Find where the given text appears and provide that cell's center as (x, y) coordinate. 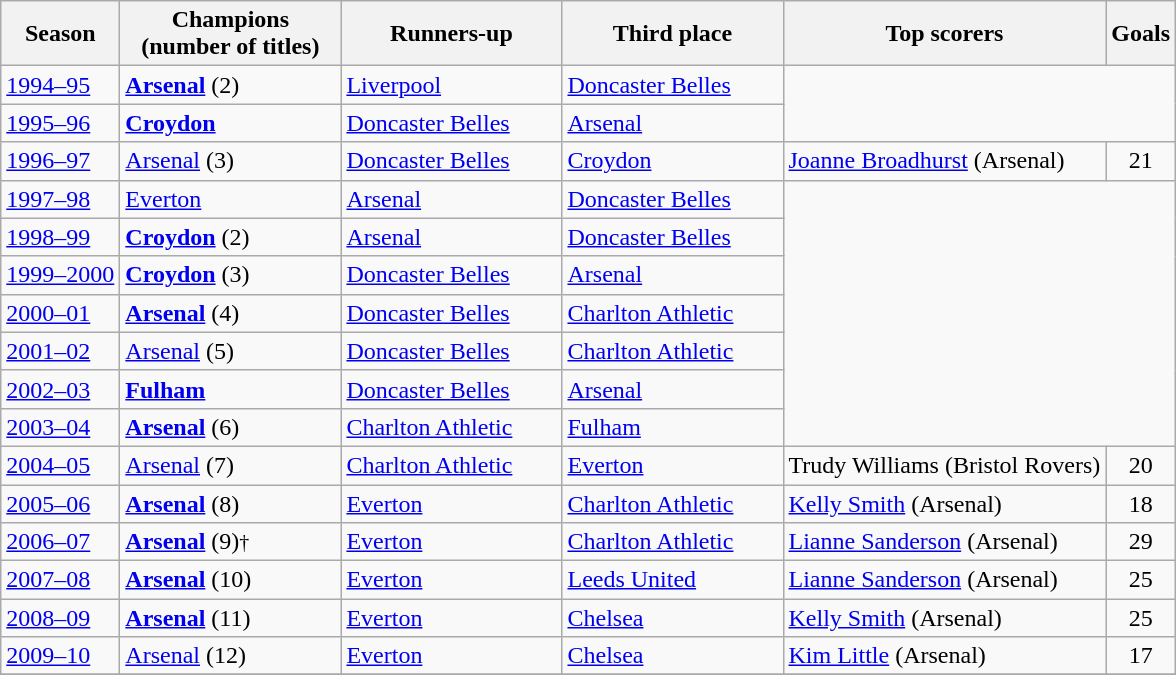
21 (1141, 161)
2003–04 (60, 427)
1996–97 (60, 161)
Arsenal (3) (230, 161)
2006–07 (60, 542)
Arsenal (10) (230, 580)
2002–03 (60, 389)
Croydon (3) (230, 275)
2007–08 (60, 580)
18 (1141, 503)
Arsenal (2) (230, 85)
Arsenal (4) (230, 313)
Kim Little (Arsenal) (944, 656)
Champions(number of titles) (230, 34)
Liverpool (452, 85)
Arsenal (8) (230, 503)
1995–96 (60, 123)
Arsenal (7) (230, 465)
Arsenal (11) (230, 618)
Joanne Broadhurst (Arsenal) (944, 161)
1997–98 (60, 199)
2005–06 (60, 503)
Third place (672, 34)
Trudy Williams (Bristol Rovers) (944, 465)
1998–99 (60, 237)
2004–05 (60, 465)
2008–09 (60, 618)
29 (1141, 542)
Top scorers (944, 34)
Arsenal (5) (230, 351)
Arsenal (6) (230, 427)
1999–2000 (60, 275)
Croydon (2) (230, 237)
2000–01 (60, 313)
2001–02 (60, 351)
20 (1141, 465)
2009–10 (60, 656)
Leeds United (672, 580)
Goals (1141, 34)
Arsenal (9)† (230, 542)
Runners-up (452, 34)
Arsenal (12) (230, 656)
1994–95 (60, 85)
17 (1141, 656)
Season (60, 34)
